Pinpoint the cell where the given text exists, returning its [X, Y] midpoint coordinate. 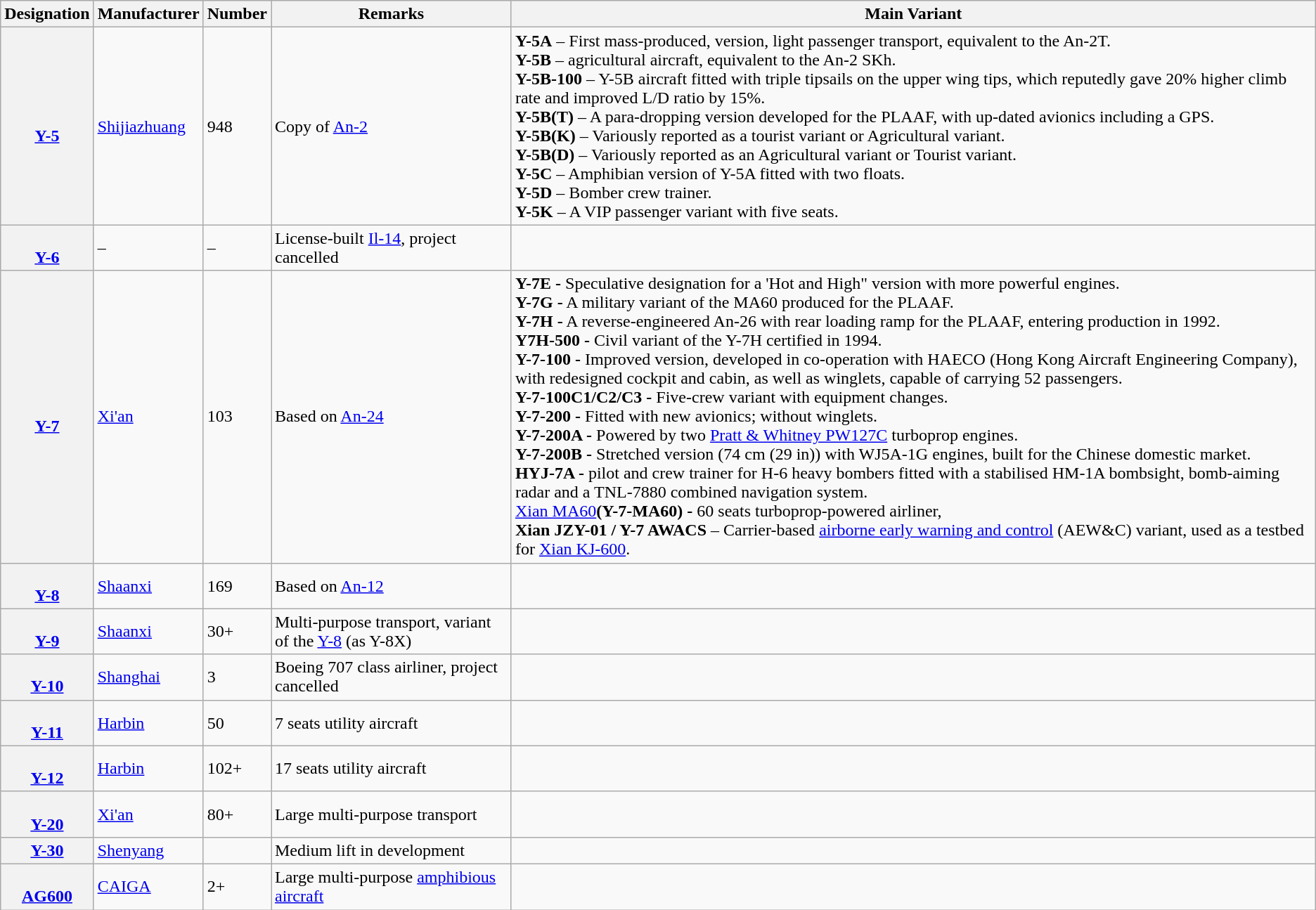
Remarks [392, 14]
Y-30 [47, 850]
Based on An-24 [392, 417]
AG600 [47, 887]
Medium lift in development [392, 850]
17 seats utility aircraft [392, 769]
103 [237, 417]
2+ [237, 887]
102+ [237, 769]
Shijiazhuang [148, 126]
Large multi-purpose amphibious aircraft [392, 887]
50 [237, 722]
License-built Il-14, project cancelled [392, 247]
Y-6 [47, 247]
CAIGA [148, 887]
7 seats utility aircraft [392, 722]
Boeing 707 class airliner, project cancelled [392, 677]
Designation [47, 14]
Shanghai [148, 677]
Y-9 [47, 631]
Y-7 [47, 417]
3 [237, 677]
Multi-purpose transport, variant of the Y-8 (as Y-8X) [392, 631]
Large multi-purpose transport [392, 814]
Number [237, 14]
Copy of An-2 [392, 126]
169 [237, 586]
Main Variant [913, 14]
30+ [237, 631]
Y-5 [47, 126]
948 [237, 126]
Y-10 [47, 677]
80+ [237, 814]
Y-8 [47, 586]
Y-20 [47, 814]
Y-12 [47, 769]
Y-11 [47, 722]
Based on An-12 [392, 586]
Shenyang [148, 850]
Manufacturer [148, 14]
